Extract the [X, Y] coordinate from the center of the cell holding the provided text.  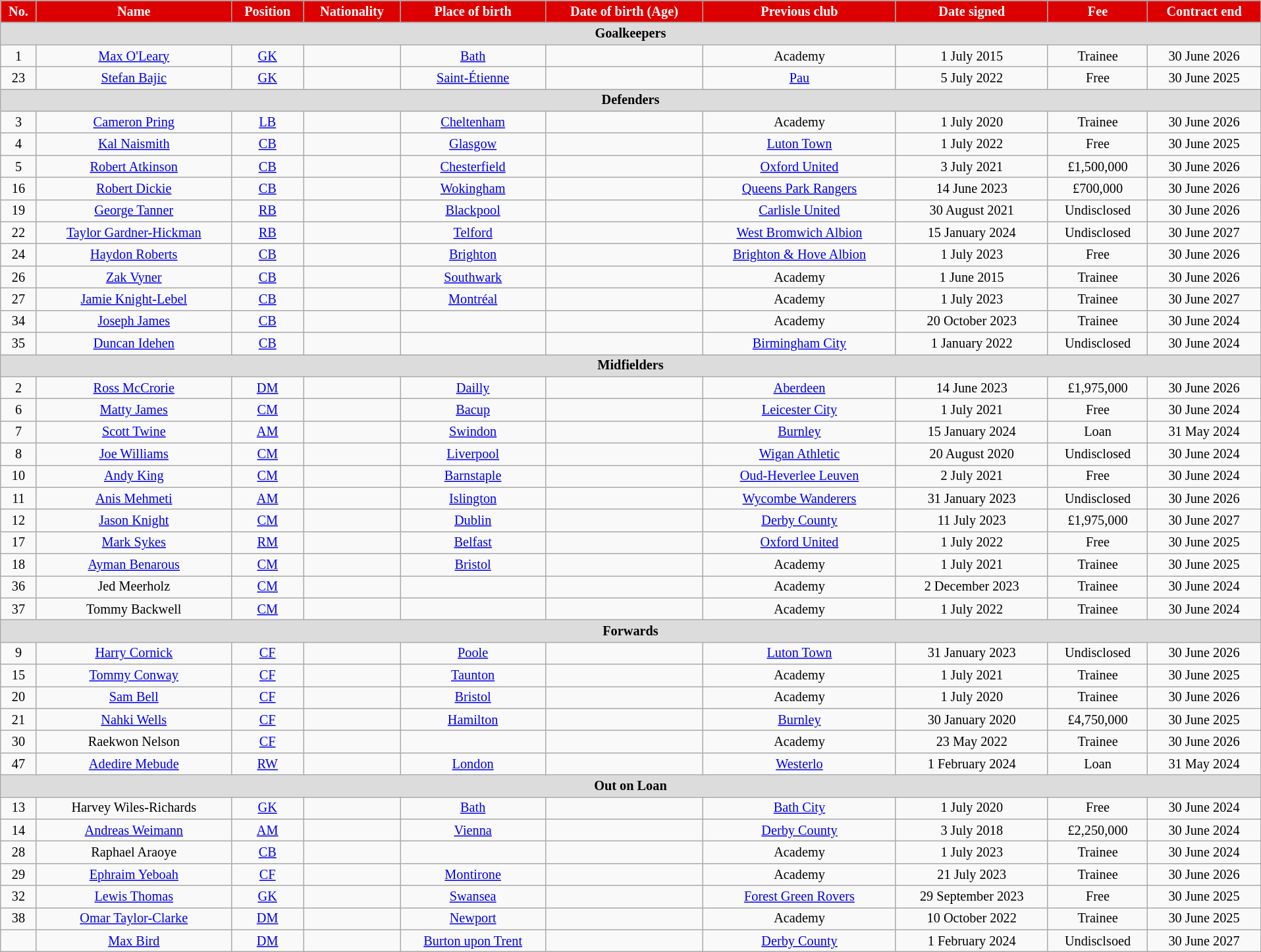
12 [18, 520]
Joe Williams [134, 454]
17 [18, 542]
Pau [799, 78]
Wycombe Wanderers [799, 498]
Joseph James [134, 321]
Taunton [473, 675]
30 [18, 741]
30 January 2020 [972, 720]
Newport [473, 918]
Aberdeen [799, 388]
23 May 2022 [972, 741]
2 [18, 388]
21 July 2023 [972, 874]
Haydon Roberts [134, 255]
Raphael Araoye [134, 852]
Andreas Weimann [134, 830]
Forest Green Rovers [799, 897]
Adedire Mebude [134, 764]
Bath City [799, 808]
Wigan Athletic [799, 454]
Nationality [352, 11]
Saint-Étienne [473, 78]
West Bromwich Albion [799, 232]
Blackpool [473, 211]
Stefan Bajic [134, 78]
RM [267, 542]
Andy King [134, 476]
20 August 2020 [972, 454]
6 [18, 410]
Harvey Wiles-Richards [134, 808]
Swindon [473, 432]
Poole [473, 653]
Goalkeepers [631, 34]
£700,000 [1098, 188]
9 [18, 653]
Sam Bell [134, 697]
13 [18, 808]
1 June 2015 [972, 277]
30 August 2021 [972, 211]
18 [18, 564]
37 [18, 609]
5 [18, 167]
Swansea [473, 897]
1 [18, 55]
23 [18, 78]
No. [18, 11]
22 [18, 232]
Ephraim Yeboah [134, 874]
Taylor Gardner-Hickman [134, 232]
Montréal [473, 299]
1 July 2015 [972, 55]
11 [18, 498]
Dailly [473, 388]
Harry Cornick [134, 653]
1 January 2022 [972, 343]
Name [134, 11]
Max O'Leary [134, 55]
Hamilton [473, 720]
8 [18, 454]
Bacup [473, 410]
2 December 2023 [972, 587]
Zak Vyner [134, 277]
3 July 2021 [972, 167]
26 [18, 277]
Belfast [473, 542]
35 [18, 343]
Dublin [473, 520]
11 July 2023 [972, 520]
Cheltenham [473, 122]
Chesterfield [473, 167]
36 [18, 587]
Montirone [473, 874]
Place of birth [473, 11]
20 [18, 697]
3 July 2018 [972, 830]
Vienna [473, 830]
Birmingham City [799, 343]
Forwards [631, 631]
Tommy Backwell [134, 609]
32 [18, 897]
Midfielders [631, 365]
Brighton [473, 255]
£4,750,000 [1098, 720]
Date of birth (Age) [624, 11]
Wokingham [473, 188]
Lewis Thomas [134, 897]
Anis Mehmeti [134, 498]
London [473, 764]
Position [267, 11]
29 [18, 874]
21 [18, 720]
Date signed [972, 11]
10 [18, 476]
Out on Loan [631, 786]
Duncan Idehen [134, 343]
Defenders [631, 100]
Leicester City [799, 410]
Telford [473, 232]
Barnstaple [473, 476]
Robert Atkinson [134, 167]
Matty James [134, 410]
47 [18, 764]
Cameron Pring [134, 122]
10 October 2022 [972, 918]
RW [267, 764]
Ayman Benarous [134, 564]
George Tanner [134, 211]
Omar Taylor-Clarke [134, 918]
16 [18, 188]
Raekwon Nelson [134, 741]
4 [18, 144]
14 [18, 830]
15 [18, 675]
Liverpool [473, 454]
28 [18, 852]
Robert Dickie [134, 188]
Ross McCrorie [134, 388]
Glasgow [473, 144]
Burton upon Trent [473, 941]
7 [18, 432]
Jamie Knight-Lebel [134, 299]
3 [18, 122]
Islington [473, 498]
Jed Meerholz [134, 587]
29 September 2023 [972, 897]
Tommy Conway [134, 675]
24 [18, 255]
£1,500,000 [1098, 167]
2 July 2021 [972, 476]
Contract end [1204, 11]
Undisclsoed [1098, 941]
Mark Sykes [134, 542]
Westerlo [799, 764]
5 July 2022 [972, 78]
Queens Park Rangers [799, 188]
Max Bird [134, 941]
38 [18, 918]
Brighton & Hove Albion [799, 255]
Scott Twine [134, 432]
Kal Naismith [134, 144]
Carlisle United [799, 211]
19 [18, 211]
Nahki Wells [134, 720]
27 [18, 299]
Previous club [799, 11]
34 [18, 321]
20 October 2023 [972, 321]
LB [267, 122]
Southwark [473, 277]
Oud-Heverlee Leuven [799, 476]
£2,250,000 [1098, 830]
Jason Knight [134, 520]
Fee [1098, 11]
